Scan for the cell matching the given text and deliver its (x, y) coordinate at center. 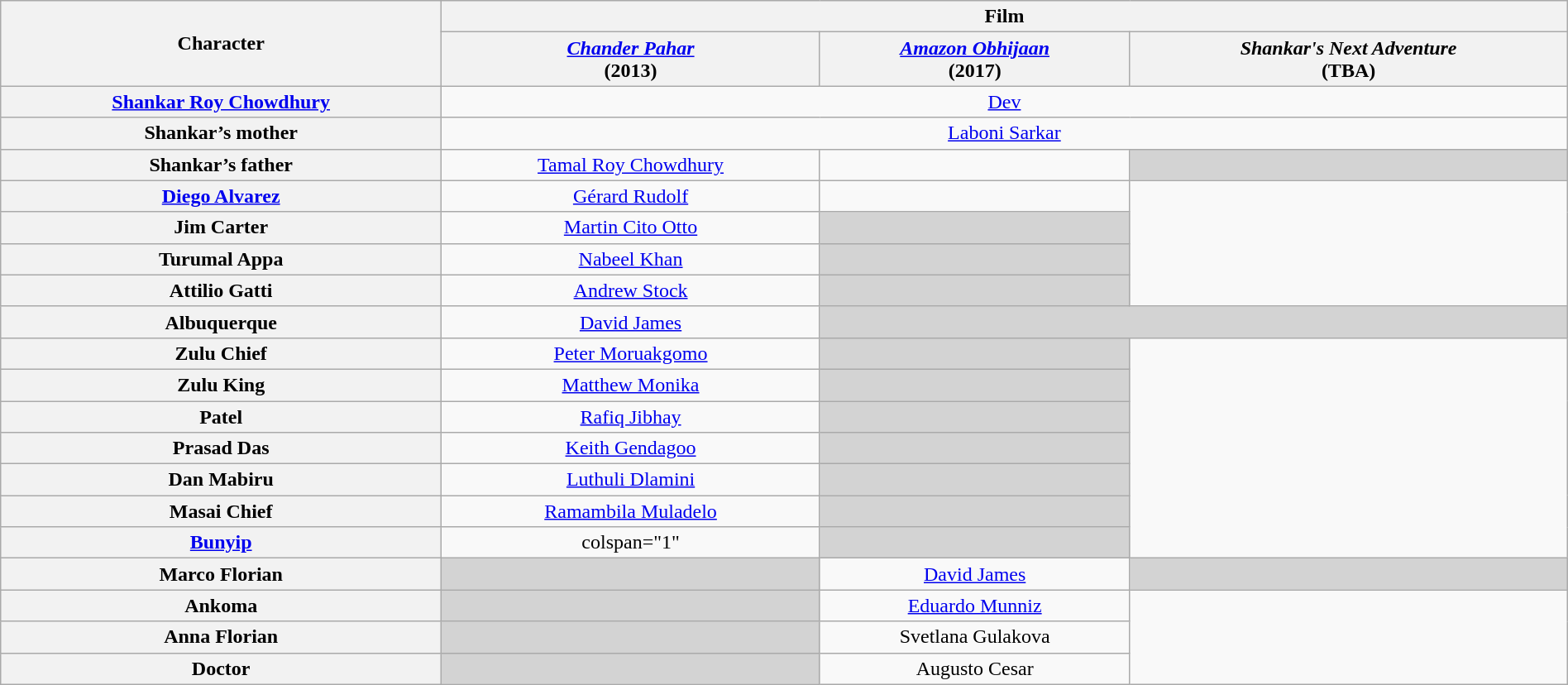
Doctor (222, 668)
Gérard Rudolf (631, 196)
Peter Moruakgomo (631, 353)
Shankar's Next Adventure (TBA) (1348, 60)
Jim Carter (222, 228)
Film (1005, 17)
Zulu Chief (222, 353)
Nabeel Khan (631, 259)
Diego Alvarez (222, 196)
Chander Pahar (2013) (631, 60)
Luthuli Dlamini (631, 480)
Shankar’s father (222, 165)
Svetlana Gulakova (974, 637)
Keith Gendagoo (631, 448)
Augusto Cesar (974, 668)
Martin Cito Otto (631, 228)
Shankar Roy Chowdhury (222, 102)
Zulu King (222, 385)
Bunyip (222, 543)
Prasad Das (222, 448)
Dan Mabiru (222, 480)
Laboni Sarkar (1005, 133)
colspan="1" (631, 543)
Matthew Monika (631, 385)
Ankoma (222, 606)
Marco Florian (222, 574)
Eduardo Munniz (974, 606)
Masai Chief (222, 511)
Dev (1005, 102)
Anna Florian (222, 637)
Amazon Obhijaan (2017) (974, 60)
Ramambila Muladelo (631, 511)
Character (222, 43)
Albuquerque (222, 322)
Turumal Appa (222, 259)
Andrew Stock (631, 290)
Shankar’s mother (222, 133)
Patel (222, 416)
Tamal Roy Chowdhury (631, 165)
Attilio Gatti (222, 290)
Rafiq Jibhay (631, 416)
